Capture the cell that displays the provided text and extract its (x, y) central coordinate. 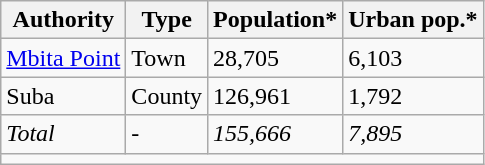
Population* (276, 20)
155,666 (276, 134)
Mbita Point (64, 58)
Total (64, 134)
Urban pop.* (413, 20)
County (167, 96)
7,895 (413, 134)
Authority (64, 20)
Suba (64, 96)
1,792 (413, 96)
28,705 (276, 58)
Type (167, 20)
126,961 (276, 96)
6,103 (413, 58)
- (167, 134)
Town (167, 58)
